Pinpoint the cell where the given text exists, returning its (x, y) midpoint coordinate. 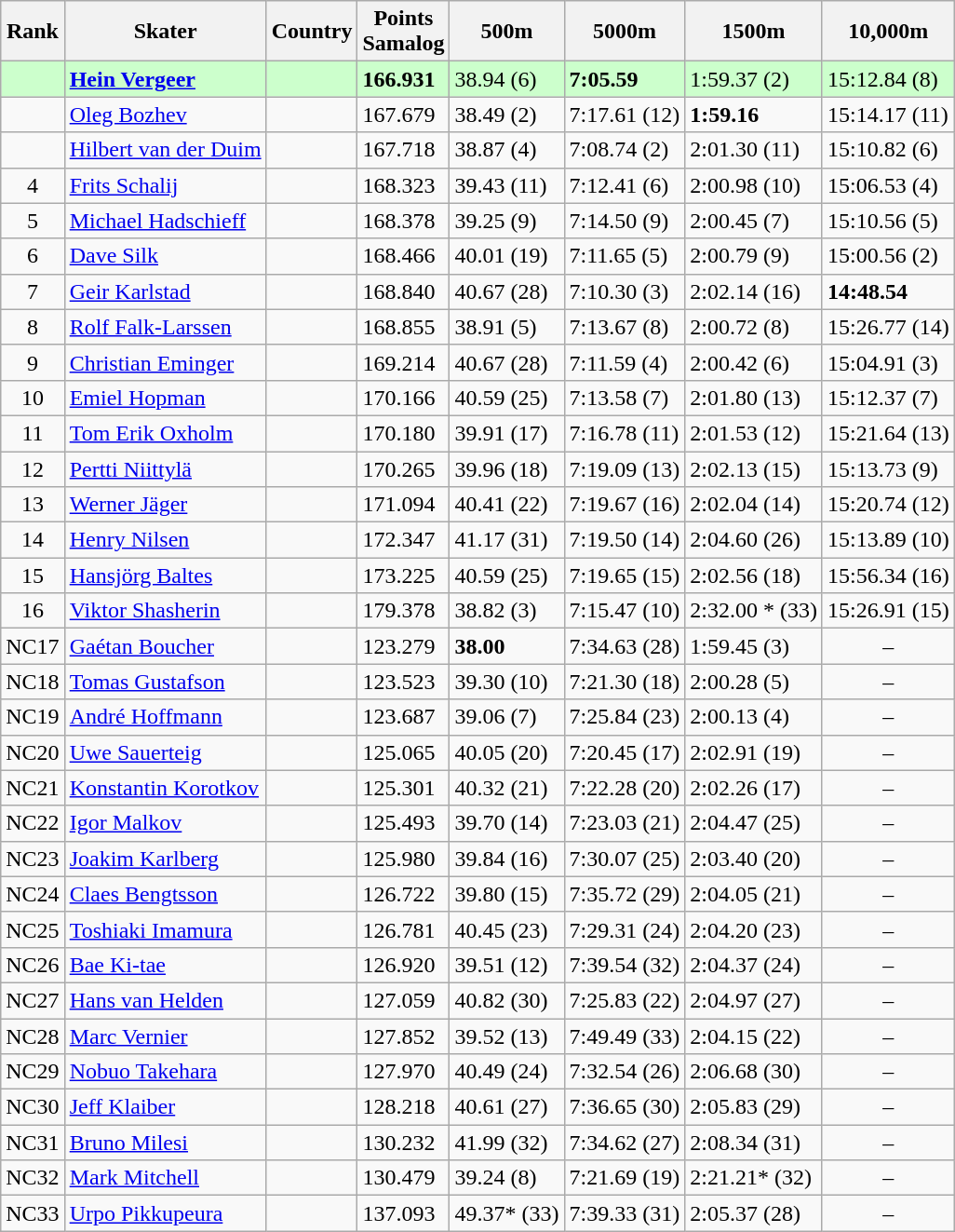
Mark Mitchell (166, 1178)
168.466 (404, 256)
39.06 (7) (506, 717)
Hein Vergeer (166, 79)
Werner Jäger (166, 505)
123.523 (404, 682)
2:06.68 (30) (754, 1072)
2:01.80 (13) (754, 398)
4 (33, 185)
7:39.54 (32) (625, 965)
11 (33, 433)
167.718 (404, 150)
7:32.54 (26) (625, 1072)
125.301 (404, 788)
40.41 (22) (506, 505)
2:08.34 (31) (754, 1143)
166.931 (404, 79)
2:04.60 (26) (754, 540)
38.49 (2) (506, 115)
15:12.84 (8) (888, 79)
7:36.65 (30) (625, 1107)
2:00.13 (4) (754, 717)
Joakim Karlberg (166, 859)
7:13.58 (7) (625, 398)
39.25 (9) (506, 221)
39.51 (12) (506, 965)
2:03.40 (20) (754, 859)
Henry Nilsen (166, 540)
40.82 (30) (506, 1000)
15:14.17 (11) (888, 115)
Pertti Niittylä (166, 468)
15:56.34 (16) (888, 575)
16 (33, 611)
173.225 (404, 575)
7:11.65 (5) (625, 256)
5 (33, 221)
NC25 (33, 929)
170.265 (404, 468)
137.093 (404, 1213)
NC23 (33, 859)
15:13.73 (9) (888, 468)
2:04.37 (24) (754, 965)
7:34.63 (28) (625, 646)
15:10.82 (6) (888, 150)
168.378 (404, 221)
7:11.59 (4) (625, 362)
Michael Hadschieff (166, 221)
179.378 (404, 611)
170.180 (404, 433)
NC30 (33, 1107)
2:00.98 (10) (754, 185)
7:17.61 (12) (625, 115)
38.91 (5) (506, 327)
NC18 (33, 682)
2:05.83 (29) (754, 1107)
NC27 (33, 1000)
2:04.47 (25) (754, 823)
NC21 (33, 788)
172.347 (404, 540)
NC29 (33, 1072)
6 (33, 256)
39.43 (11) (506, 185)
500m (506, 32)
7:14.50 (9) (625, 221)
39.52 (13) (506, 1036)
NC24 (33, 894)
7:22.28 (20) (625, 788)
2:01.30 (11) (754, 150)
Nobuo Takehara (166, 1072)
15:13.89 (10) (888, 540)
NC33 (33, 1213)
7:13.67 (8) (625, 327)
Marc Vernier (166, 1036)
15:00.56 (2) (888, 256)
2:32.00 * (33) (754, 611)
40.61 (27) (506, 1107)
127.852 (404, 1036)
40.05 (20) (506, 752)
15:21.64 (13) (888, 433)
7:19.09 (13) (625, 468)
2:00.45 (7) (754, 221)
125.980 (404, 859)
Bae Ki-tae (166, 965)
1:59.45 (3) (754, 646)
5000m (625, 32)
Viktor Shasherin (166, 611)
7:49.49 (33) (625, 1036)
41.99 (32) (506, 1143)
130.232 (404, 1143)
49.37* (33) (506, 1213)
14:48.54 (888, 291)
Frits Schalij (166, 185)
7:19.50 (14) (625, 540)
7:21.30 (18) (625, 682)
7:25.83 (22) (625, 1000)
NC17 (33, 646)
2:00.72 (8) (754, 327)
2:04.20 (23) (754, 929)
15:12.37 (7) (888, 398)
125.065 (404, 752)
Country (312, 32)
39.96 (18) (506, 468)
7:20.45 (17) (625, 752)
Points Samalog (404, 32)
39.70 (14) (506, 823)
Claes Bengtsson (166, 894)
NC26 (33, 965)
15:06.53 (4) (888, 185)
123.687 (404, 717)
41.17 (31) (506, 540)
7:23.03 (21) (625, 823)
171.094 (404, 505)
39.24 (8) (506, 1178)
2:00.28 (5) (754, 682)
Geir Karlstad (166, 291)
168.323 (404, 185)
2:21.21* (32) (754, 1178)
Skater (166, 32)
7:05.59 (625, 79)
Emiel Hopman (166, 398)
10,000m (888, 32)
Rolf Falk-Larssen (166, 327)
2:00.42 (6) (754, 362)
Hansjörg Baltes (166, 575)
7:16.78 (11) (625, 433)
7:34.62 (27) (625, 1143)
40.45 (23) (506, 929)
2:01.53 (12) (754, 433)
13 (33, 505)
Toshiaki Imamura (166, 929)
169.214 (404, 362)
10 (33, 398)
7:29.31 (24) (625, 929)
38.00 (506, 646)
126.920 (404, 965)
40.01 (19) (506, 256)
1:59.16 (754, 115)
Hans van Helden (166, 1000)
9 (33, 362)
15:10.56 (5) (888, 221)
126.781 (404, 929)
167.679 (404, 115)
7:19.67 (16) (625, 505)
7:25.84 (23) (625, 717)
39.84 (16) (506, 859)
Dave Silk (166, 256)
126.722 (404, 894)
NC19 (33, 717)
NC22 (33, 823)
Tom Erik Oxholm (166, 433)
7:35.72 (29) (625, 894)
2:02.13 (15) (754, 468)
40.49 (24) (506, 1072)
127.970 (404, 1072)
130.479 (404, 1178)
7 (33, 291)
2:00.79 (9) (754, 256)
39.30 (10) (506, 682)
7:39.33 (31) (625, 1213)
127.059 (404, 1000)
Gaétan Boucher (166, 646)
128.218 (404, 1107)
15:04.91 (3) (888, 362)
168.855 (404, 327)
38.87 (4) (506, 150)
2:02.26 (17) (754, 788)
Igor Malkov (166, 823)
125.493 (404, 823)
NC32 (33, 1178)
Christian Eminger (166, 362)
2:02.91 (19) (754, 752)
Konstantin Korotkov (166, 788)
NC28 (33, 1036)
7:19.65 (15) (625, 575)
NC31 (33, 1143)
2:02.14 (16) (754, 291)
123.279 (404, 646)
Uwe Sauerteig (166, 752)
2:04.97 (27) (754, 1000)
NC20 (33, 752)
7:15.47 (10) (625, 611)
7:10.30 (3) (625, 291)
Bruno Milesi (166, 1143)
15:26.77 (14) (888, 327)
38.94 (6) (506, 79)
39.80 (15) (506, 894)
André Hoffmann (166, 717)
14 (33, 540)
7:12.41 (6) (625, 185)
15:20.74 (12) (888, 505)
2:05.37 (28) (754, 1213)
40.32 (21) (506, 788)
7:08.74 (2) (625, 150)
1500m (754, 32)
7:21.69 (19) (625, 1178)
Tomas Gustafson (166, 682)
Rank (33, 32)
Oleg Bozhev (166, 115)
15:26.91 (15) (888, 611)
Jeff Klaiber (166, 1107)
7:30.07 (25) (625, 859)
2:04.05 (21) (754, 894)
39.91 (17) (506, 433)
168.840 (404, 291)
2:04.15 (22) (754, 1036)
38.82 (3) (506, 611)
Urpo Pikkupeura (166, 1213)
8 (33, 327)
2:02.56 (18) (754, 575)
12 (33, 468)
170.166 (404, 398)
2:02.04 (14) (754, 505)
15 (33, 575)
1:59.37 (2) (754, 79)
Hilbert van der Duim (166, 150)
